Find where the given text appears and provide that cell's center as [X, Y] coordinate. 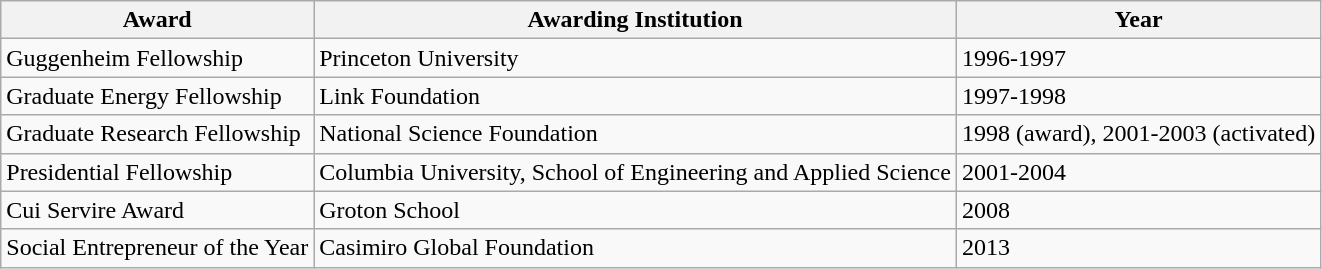
2008 [1138, 210]
Graduate Energy Fellowship [158, 96]
Cui Servire Award [158, 210]
Presidential Fellowship [158, 172]
1998 (award), 2001-2003 (activated) [1138, 134]
Groton School [636, 210]
Guggenheim Fellowship [158, 58]
1996-1997 [1138, 58]
2001-2004 [1138, 172]
Casimiro Global Foundation [636, 248]
Columbia University, School of Engineering and Applied Science [636, 172]
Year [1138, 20]
Social Entrepreneur of the Year [158, 248]
Princeton University [636, 58]
Award [158, 20]
Awarding Institution [636, 20]
1997-1998 [1138, 96]
National Science Foundation [636, 134]
Graduate Research Fellowship [158, 134]
2013 [1138, 248]
Link Foundation [636, 96]
